Return the (X, Y) coordinate for the center point of the cell that contains the specified text.  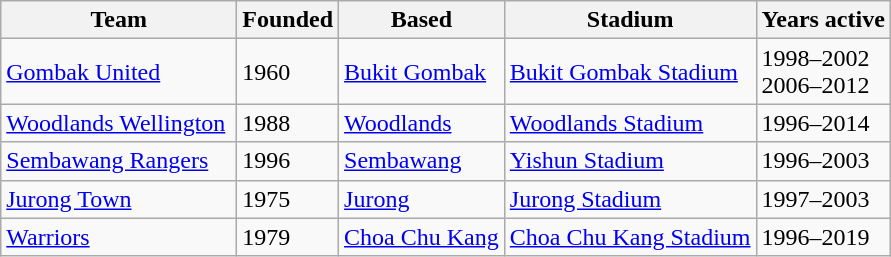
1996–2003 (823, 161)
Woodlands Stadium (630, 123)
Bukit Gombak (422, 72)
Jurong Stadium (630, 199)
1997–2003 (823, 199)
1998–20022006–2012 (823, 72)
Woodlands (422, 123)
Sembawang Rangers (119, 161)
1975 (288, 199)
Choa Chu Kang Stadium (630, 237)
Team (119, 20)
Warriors (119, 237)
1996 (288, 161)
Yishun Stadium (630, 161)
Founded (288, 20)
1996–2019 (823, 237)
1960 (288, 72)
Stadium (630, 20)
Years active (823, 20)
1988 (288, 123)
1979 (288, 237)
Choa Chu Kang (422, 237)
Jurong (422, 199)
Sembawang (422, 161)
1996–2014 (823, 123)
Woodlands Wellington (119, 123)
Jurong Town (119, 199)
Bukit Gombak Stadium (630, 72)
Gombak United (119, 72)
Based (422, 20)
